Return (X, Y) of the center of cell containing provided text 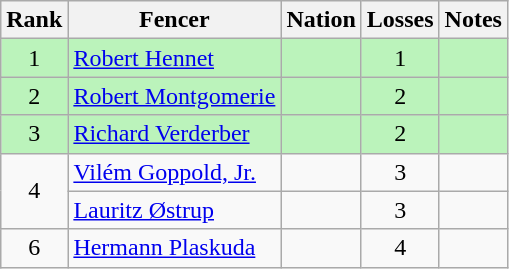
Richard Verderber (174, 134)
Losses (400, 20)
Rank (34, 20)
Robert Montgomerie (174, 96)
6 (34, 248)
Robert Hennet (174, 58)
Nation (321, 20)
Hermann Plaskuda (174, 248)
Lauritz Østrup (174, 210)
Vilém Goppold, Jr. (174, 172)
Notes (473, 20)
Fencer (174, 20)
